Scan for the cell matching the given text and deliver its [x, y] coordinate at center. 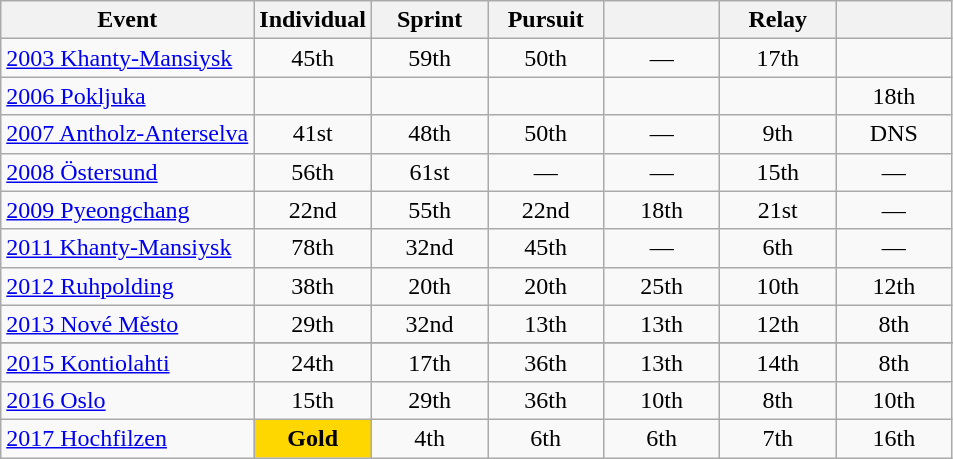
2006 Pokljuka [128, 96]
2003 Khanty-Mansiysk [128, 58]
7th [778, 438]
38th [313, 286]
9th [778, 134]
2007 Antholz-Anterselva [128, 134]
Sprint [430, 20]
2012 Ruhpolding [128, 286]
DNS [894, 134]
Gold [313, 438]
25th [662, 286]
Relay [778, 20]
Event [128, 20]
21st [778, 210]
2011 Khanty-Mansiysk [128, 248]
55th [430, 210]
2016 Oslo [128, 400]
2008 Östersund [128, 172]
4th [430, 438]
2013 Nové Město [128, 324]
59th [430, 58]
24th [313, 362]
2009 Pyeongchang [128, 210]
78th [313, 248]
Individual [313, 20]
48th [430, 134]
Pursuit [546, 20]
2015 Kontiolahti [128, 362]
41st [313, 134]
56th [313, 172]
2017 Hochfilzen [128, 438]
16th [894, 438]
61st [430, 172]
14th [778, 362]
